Determine the [x, y] coordinate at the center of the cell enclosing the given text.  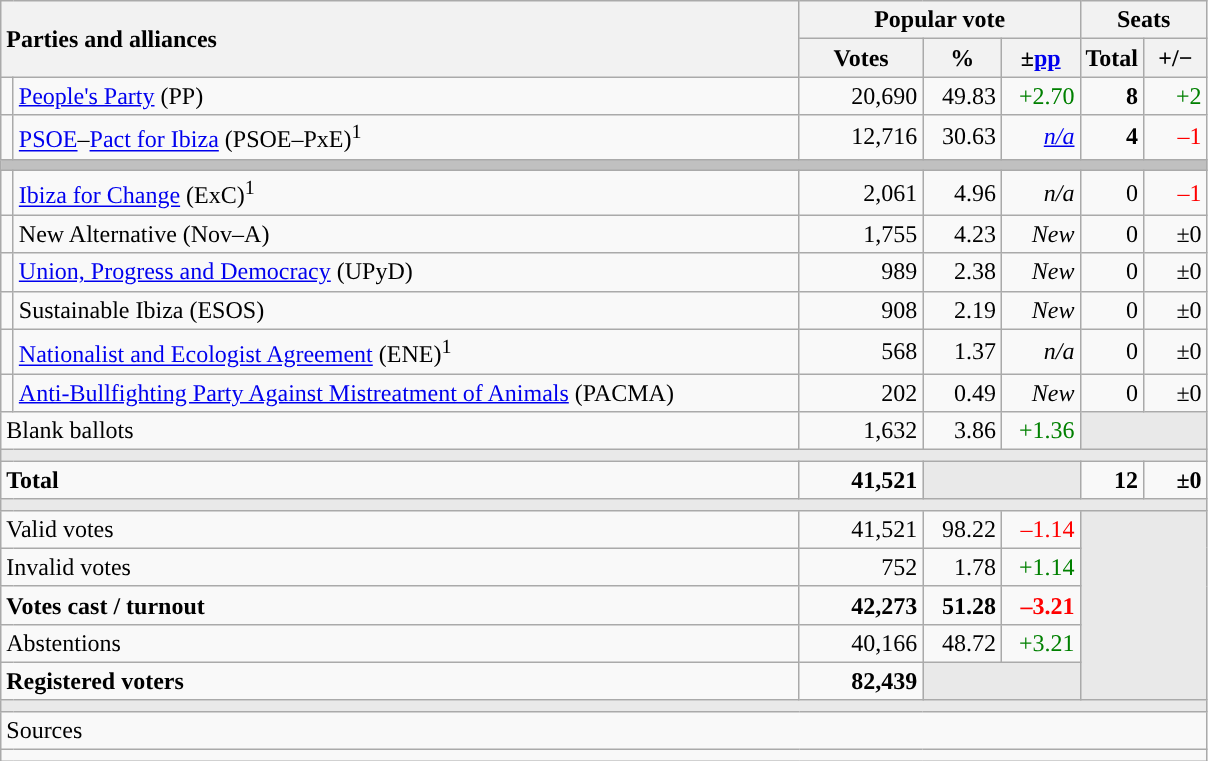
20,690 [861, 96]
1,755 [861, 234]
People's Party (PP) [406, 96]
±pp [1040, 58]
Invalid votes [400, 567]
2,061 [861, 194]
568 [861, 352]
+2 [1176, 96]
2.19 [962, 310]
+3.21 [1040, 643]
Parties and alliances [400, 39]
51.28 [962, 605]
752 [861, 567]
202 [861, 393]
48.72 [962, 643]
+1.36 [1040, 431]
Union, Progress and Democracy (UPyD) [406, 272]
Valid votes [400, 529]
82,439 [861, 681]
Abstentions [400, 643]
+1.14 [1040, 567]
Nationalist and Ecologist Agreement (ENE)1 [406, 352]
Sustainable Ibiza (ESOS) [406, 310]
8 [1112, 96]
2.38 [962, 272]
Sources [604, 731]
Popular vote [940, 20]
989 [861, 272]
1.78 [962, 567]
1.37 [962, 352]
42,273 [861, 605]
+/− [1176, 58]
0.49 [962, 393]
98.22 [962, 529]
Registered voters [400, 681]
908 [861, 310]
3.86 [962, 431]
Seats [1144, 20]
Votes [861, 58]
Votes cast / turnout [400, 605]
% [962, 58]
4.23 [962, 234]
12 [1112, 480]
4 [1112, 138]
+2.70 [1040, 96]
49.83 [962, 96]
12,716 [861, 138]
4.96 [962, 194]
Blank ballots [400, 431]
40,166 [861, 643]
New Alternative (Nov–A) [406, 234]
Anti-Bullfighting Party Against Mistreatment of Animals (PACMA) [406, 393]
Ibiza for Change (ExC)1 [406, 194]
30.63 [962, 138]
–1.14 [1040, 529]
1,632 [861, 431]
PSOE–Pact for Ibiza (PSOE–PxE)1 [406, 138]
–3.21 [1040, 605]
